Output the [x, y] coordinate of the center of the cell containing the given text.  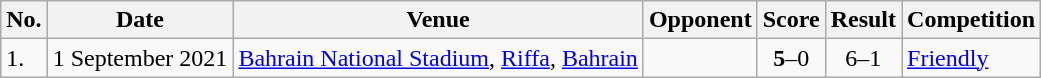
6–1 [863, 58]
No. [24, 20]
Score [791, 20]
Bahrain National Stadium, Riffa, Bahrain [438, 58]
1. [24, 58]
Result [863, 20]
Date [140, 20]
5–0 [791, 58]
Competition [972, 20]
Venue [438, 20]
Opponent [700, 20]
1 September 2021 [140, 58]
Friendly [972, 58]
